Locate the cell with the specified text and output its [X, Y] center coordinate. 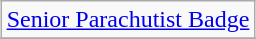
Senior Parachutist Badge [128, 20]
